Pinpoint the cell where the given text exists, returning its [X, Y] midpoint coordinate. 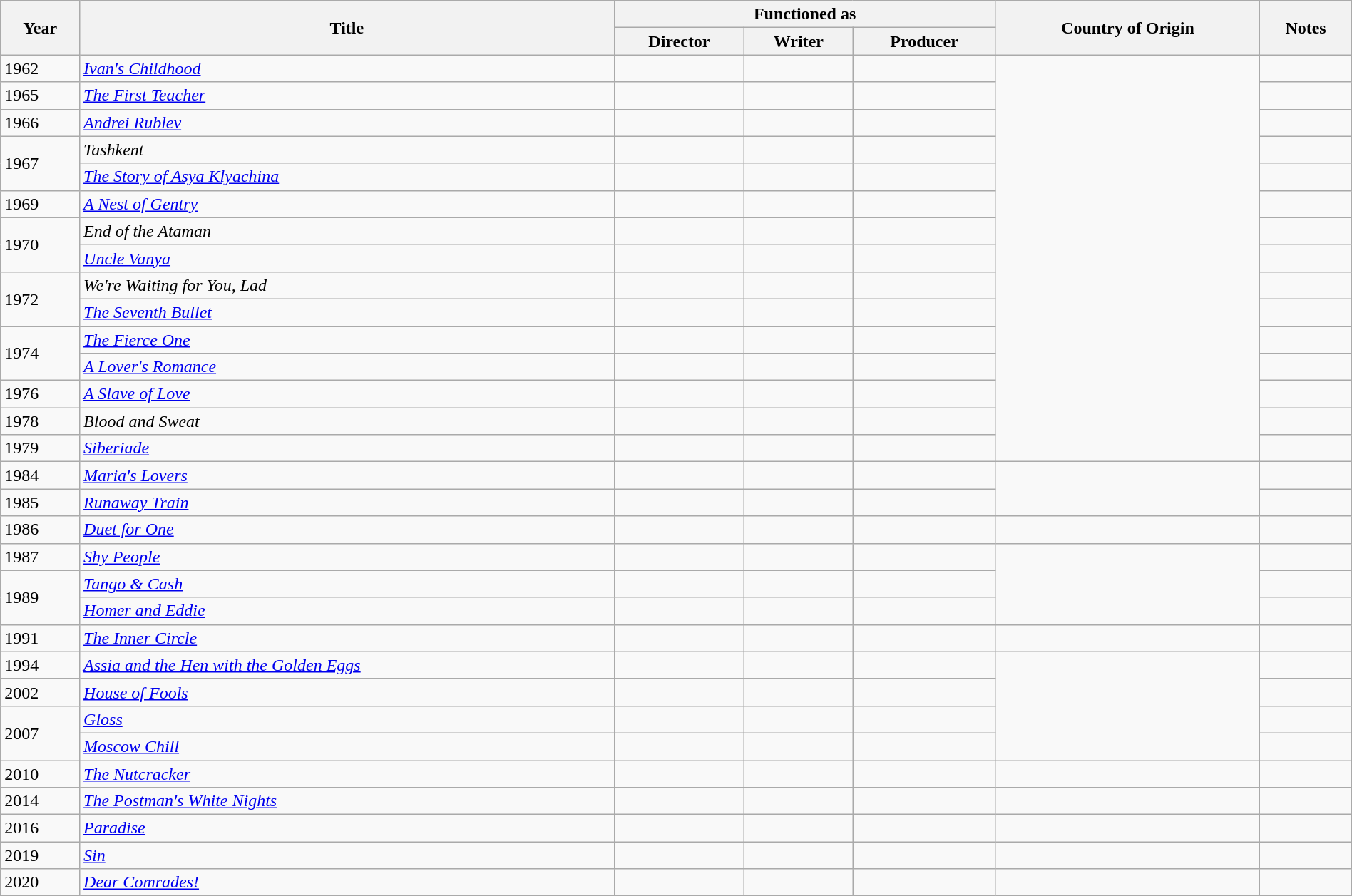
1969 [40, 204]
Moscow Chill [347, 746]
1986 [40, 530]
Maria's Lovers [347, 475]
1970 [40, 244]
Tashkent [347, 150]
2010 [40, 773]
The Seventh Bullet [347, 312]
Notes [1306, 28]
Duet for One [347, 530]
Dear Comrades! [347, 882]
Homer and Eddie [347, 611]
Blood and Sweat [347, 421]
A Lover's Romance [347, 367]
House of Fools [347, 692]
Ivan's Childhood [347, 68]
2019 [40, 855]
Assia and the Hen with the Golden Eggs [347, 665]
Writer [799, 41]
1974 [40, 354]
1994 [40, 665]
Uncle Vanya [347, 258]
We're Waiting for You, Lad [347, 285]
Functioned as [804, 14]
2016 [40, 828]
1965 [40, 96]
End of the Ataman [347, 231]
The Nutcracker [347, 773]
1991 [40, 638]
Producer [924, 41]
1967 [40, 163]
1987 [40, 557]
The Story of Asya Klyachina [347, 177]
1979 [40, 448]
1966 [40, 123]
1984 [40, 475]
Year [40, 28]
2020 [40, 882]
Shy People [347, 557]
Sin [347, 855]
2014 [40, 801]
Country of Origin [1128, 28]
Paradise [347, 828]
Tango & Cash [347, 584]
The Fierce One [347, 340]
Siberiade [347, 448]
The First Teacher [347, 96]
Runaway Train [347, 503]
1962 [40, 68]
A Nest of Gentry [347, 204]
1985 [40, 503]
1978 [40, 421]
2007 [40, 733]
A Slave of Love [347, 394]
Gloss [347, 719]
The Inner Circle [347, 638]
The Postman's White Nights [347, 801]
Director [679, 41]
1989 [40, 597]
1976 [40, 394]
2002 [40, 692]
1972 [40, 299]
Andrei Rublev [347, 123]
Title [347, 28]
